Capture the cell that displays the provided text and extract its (x, y) central coordinate. 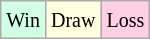
Draw (72, 20)
Loss (126, 20)
Win (24, 20)
